Identify which cell holds the provided text, then report its (x, y) central coordinate. 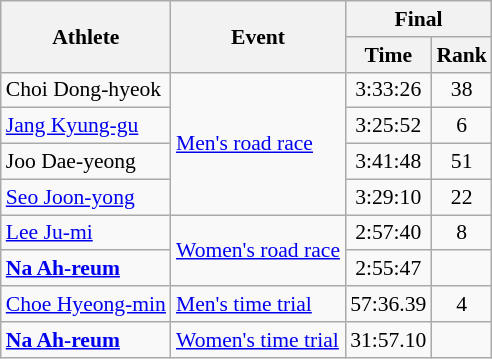
38 (462, 90)
Final (418, 19)
Time (388, 55)
2:57:40 (388, 233)
Jang Kyung-gu (86, 126)
3:41:48 (388, 162)
Women's road race (258, 250)
Men's time trial (258, 304)
3:29:10 (388, 197)
57:36.39 (388, 304)
Women's time trial (258, 340)
Seo Joon-yong (86, 197)
Joo Dae-yeong (86, 162)
Event (258, 36)
Rank (462, 55)
4 (462, 304)
Choe Hyeong-min (86, 304)
Choi Dong-hyeok (86, 90)
22 (462, 197)
Men's road race (258, 143)
8 (462, 233)
Athlete (86, 36)
51 (462, 162)
3:33:26 (388, 90)
2:55:47 (388, 269)
3:25:52 (388, 126)
Lee Ju-mi (86, 233)
31:57.10 (388, 340)
6 (462, 126)
